Search for the cell housing the specified text and yield its [X, Y] center coordinate. 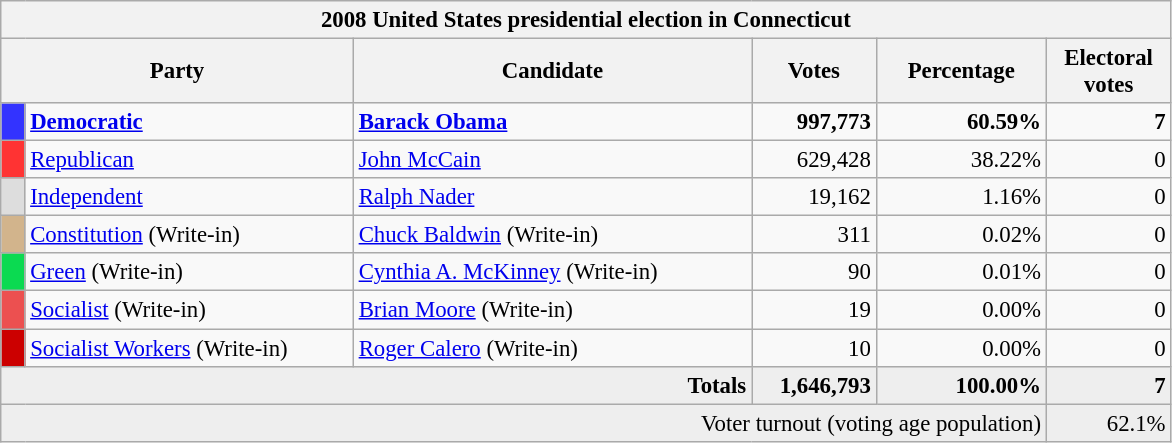
Socialist Workers (Write-in) [189, 348]
Electoral votes [1108, 72]
Percentage [961, 72]
Cynthia A. McKinney (Write-in) [552, 273]
997,773 [814, 122]
60.59% [961, 122]
2008 United States presidential election in Connecticut [586, 20]
0.02% [961, 235]
Green (Write-in) [189, 273]
1.16% [961, 197]
John McCain [552, 160]
Chuck Baldwin (Write-in) [552, 235]
62.1% [1108, 423]
100.00% [961, 385]
Brian Moore (Write-in) [552, 310]
Ralph Nader [552, 197]
19 [814, 310]
0.01% [961, 273]
Independent [189, 197]
Totals [376, 385]
19,162 [814, 197]
629,428 [814, 160]
Democratic [189, 122]
Roger Calero (Write-in) [552, 348]
Candidate [552, 72]
311 [814, 235]
Constitution (Write-in) [189, 235]
10 [814, 348]
1,646,793 [814, 385]
Party [178, 72]
Voter turnout (voting age population) [524, 423]
Republican [189, 160]
Votes [814, 72]
38.22% [961, 160]
Socialist (Write-in) [189, 310]
Barack Obama [552, 122]
90 [814, 273]
